Scan for the cell matching the given text and deliver its [x, y] coordinate at center. 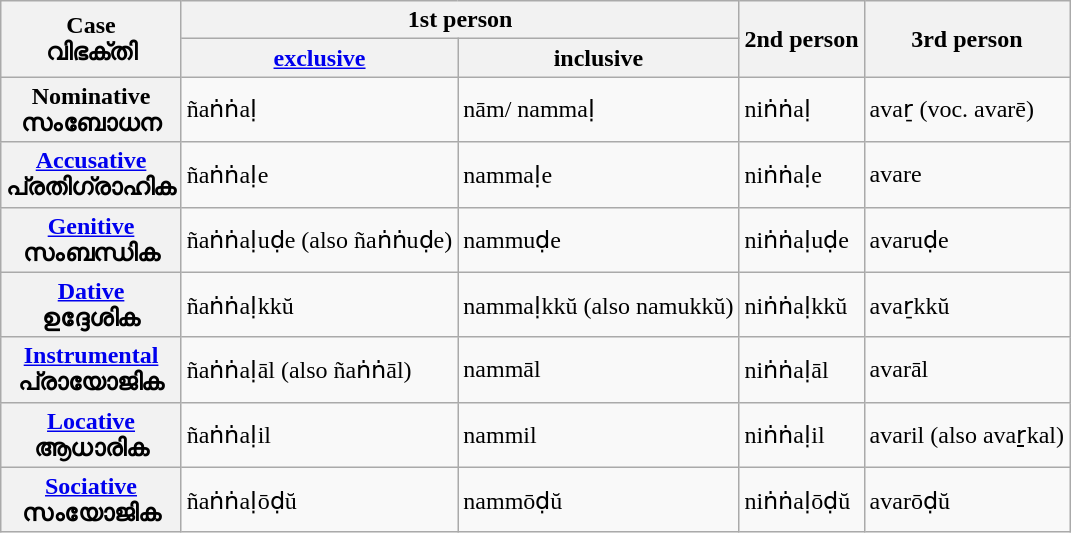
niṅṅaḷāl [802, 370]
nammōḍŭ [598, 500]
nammuḍe [598, 240]
niṅṅaḷil [802, 434]
inclusive [598, 58]
ñaṅṅaḷkkŭ [319, 304]
Nominativeസംബോധന [92, 110]
nammāl [598, 370]
ñaṅṅaḷ [319, 110]
2nd person [802, 39]
Locativeആധാരിക [92, 434]
avarōḍŭ [966, 500]
avaril (also avaṟkal) [966, 434]
3rd person [966, 39]
ñaṅṅaḷōḍŭ [319, 500]
Accusativeപ്രതിഗ്രാഹിക [92, 174]
ñaṅṅaḷil [319, 434]
niṅṅaḷ [802, 110]
niṅṅaḷkkŭ [802, 304]
nammil [598, 434]
ñaṅṅaḷāl (also ñaṅṅāl) [319, 370]
Instrumentalപ്രായോജിക [92, 370]
avare [966, 174]
nammaḷkkŭ (also namukkŭ) [598, 304]
exclusive [319, 58]
Genitiveസംബന്ധിക [92, 240]
niṅṅaḷe [802, 174]
avar̠kkŭ [966, 304]
nām/ nammaḷ [598, 110]
1st person [460, 20]
ñaṅṅaḷuḍe (also ñaṅṅuḍe) [319, 240]
Dativeഉദ്ദേശിക [92, 304]
Caseവിഭക്തി [92, 39]
Sociativeസംയോജിക [92, 500]
ñaṅṅaḷe [319, 174]
niṅṅaḷuḍe [802, 240]
avar̠ (voc. avarē) [966, 110]
niṅṅaḷōḍŭ [802, 500]
avaruḍe [966, 240]
nammaḷe [598, 174]
avarāl [966, 370]
